Determine the [x, y] coordinate at the center of the cell enclosing the given text.  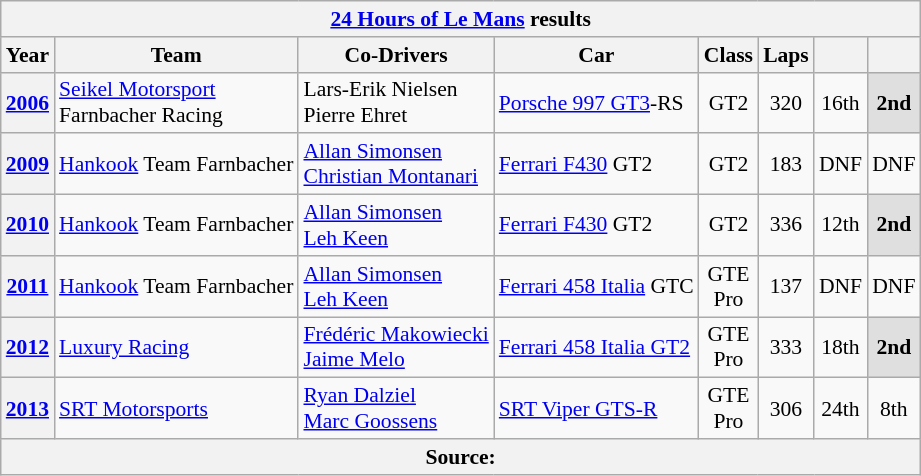
Ferrari 458 Italia GTC [596, 286]
Year [28, 55]
2011 [28, 286]
18th [840, 348]
336 [786, 226]
320 [786, 102]
Ferrari 458 Italia GT2 [596, 348]
SRT Viper GTS-R [596, 408]
333 [786, 348]
Source: [461, 457]
12th [840, 226]
24th [840, 408]
24 Hours of Le Mans results [461, 19]
2012 [28, 348]
Laps [786, 55]
2006 [28, 102]
183 [786, 164]
Frédéric Makowiecki Jaime Melo [396, 348]
Ryan Dalziel Marc Goossens [396, 408]
2009 [28, 164]
Car [596, 55]
306 [786, 408]
2013 [28, 408]
Team [176, 55]
Luxury Racing [176, 348]
16th [840, 102]
8th [894, 408]
Co-Drivers [396, 55]
Class [728, 55]
Seikel Motorsport Farnbacher Racing [176, 102]
SRT Motorsports [176, 408]
Porsche 997 GT3-RS [596, 102]
137 [786, 286]
2010 [28, 226]
Allan Simonsen Christian Montanari [396, 164]
Lars-Erik Nielsen Pierre Ehret [396, 102]
